Output the [X, Y] coordinate of the center of the cell containing the given text.  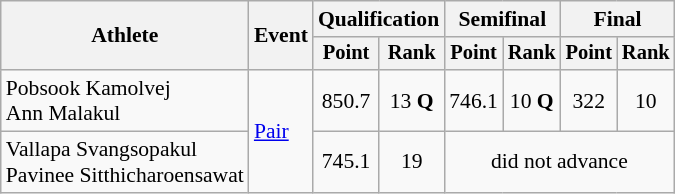
19 [412, 162]
850.7 [346, 100]
13 Q [412, 100]
Final [618, 19]
746.1 [474, 100]
Pair [281, 131]
Qualification [378, 19]
did not advance [559, 162]
Vallapa SvangsopakulPavinee Sitthicharoensawat [125, 162]
10 Q [532, 100]
Athlete [125, 36]
Pobsook KamolvejAnn Malakul [125, 100]
Semifinal [502, 19]
Event [281, 36]
745.1 [346, 162]
322 [589, 100]
10 [646, 100]
